Identify which cell holds the provided text, then report its [x, y] central coordinate. 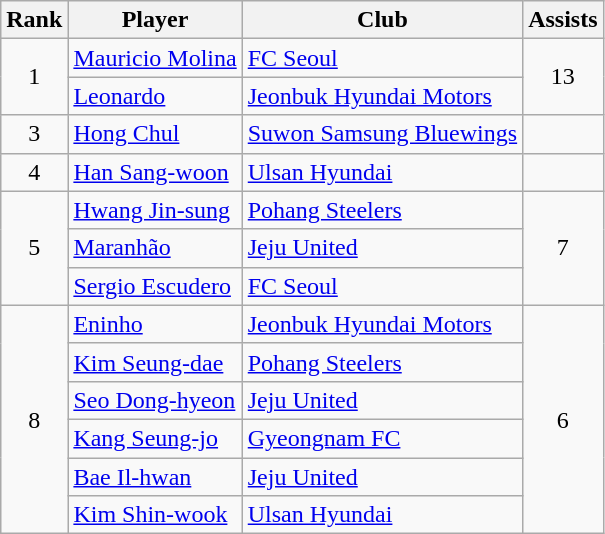
Maranhão [155, 248]
3 [34, 134]
1 [34, 77]
Hwang Jin-sung [155, 210]
Kim Shin-wook [155, 515]
Mauricio Molina [155, 58]
Bae Il-hwan [155, 477]
Rank [34, 20]
Kang Seung-jo [155, 438]
Eninho [155, 324]
7 [563, 248]
Gyeongnam FC [382, 438]
Leonardo [155, 96]
Seo Dong-hyeon [155, 400]
5 [34, 248]
Han Sang-woon [155, 172]
Sergio Escudero [155, 286]
Player [155, 20]
Hong Chul [155, 134]
13 [563, 77]
Kim Seung-dae [155, 362]
Assists [563, 20]
4 [34, 172]
8 [34, 419]
6 [563, 419]
Suwon Samsung Bluewings [382, 134]
Club [382, 20]
